Locate the cell with the specified text and output its [x, y] center coordinate. 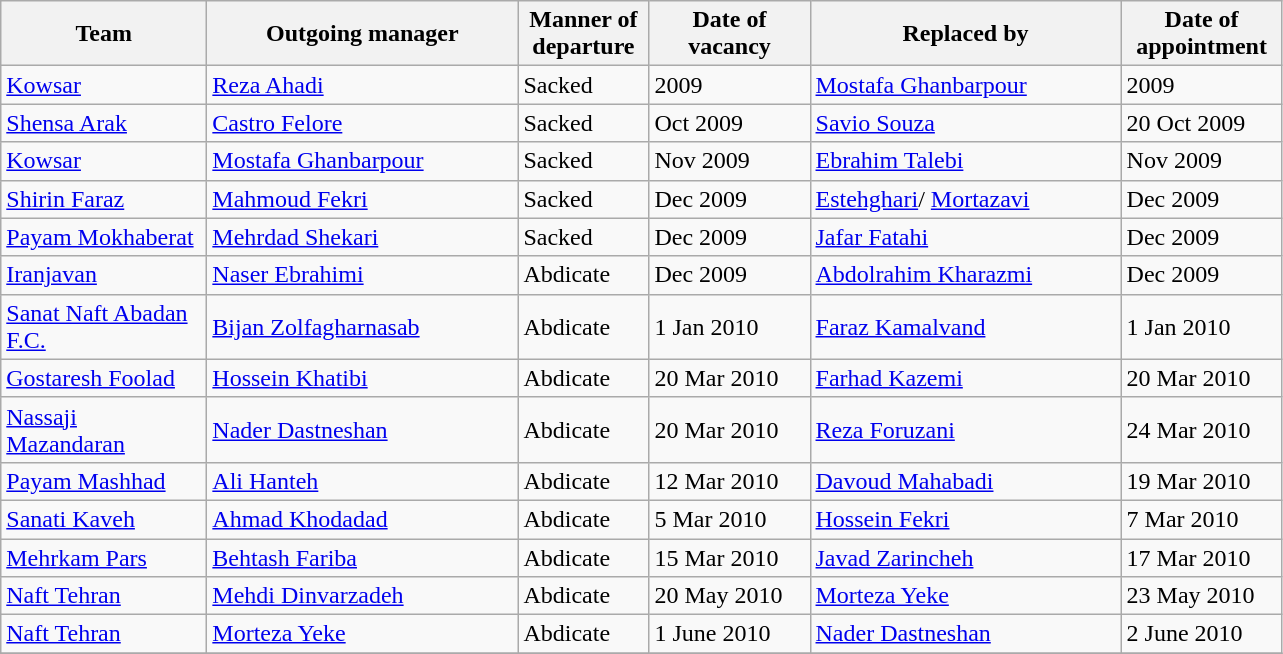
Manner of departure [584, 34]
7 Mar 2010 [1202, 519]
2 June 2010 [1202, 634]
5 Mar 2010 [730, 519]
Outgoing manager [362, 34]
Castro Felore [362, 123]
Date of vacancy [730, 34]
Hossein Fekri [966, 519]
20 May 2010 [730, 596]
Payam Mashhad [104, 481]
Abdolrahim Kharazmi [966, 275]
Jafar Fatahi [966, 237]
Date of appointment [1202, 34]
Oct 2009 [730, 123]
Payam Mokhaberat [104, 237]
Naser Ebrahimi [362, 275]
Mehrdad Shekari [362, 237]
12 Mar 2010 [730, 481]
Bijan Zolfagharnasab [362, 326]
Team [104, 34]
Ahmad Khodadad [362, 519]
Behtash Fariba [362, 557]
Sanat Naft Abadan F.C. [104, 326]
Hossein Khatibi [362, 378]
Mehrkam Pars [104, 557]
Shirin Faraz [104, 199]
Davoud Mahabadi [966, 481]
Javad Zarincheh [966, 557]
Mehdi Dinvarzadeh [362, 596]
Reza Ahadi [362, 85]
Ali Hanteh [362, 481]
24 Mar 2010 [1202, 430]
23 May 2010 [1202, 596]
Ebrahim Talebi [966, 161]
Sanati Kaveh [104, 519]
Nassaji Mazandaran [104, 430]
19 Mar 2010 [1202, 481]
Shensa Arak [104, 123]
Farhad Kazemi [966, 378]
1 June 2010 [730, 634]
Reza Foruzani [966, 430]
20 Oct 2009 [1202, 123]
Faraz Kamalvand [966, 326]
Savio Souza [966, 123]
Estehghari/ Mortazavi [966, 199]
17 Mar 2010 [1202, 557]
15 Mar 2010 [730, 557]
Mahmoud Fekri [362, 199]
Gostaresh Foolad [104, 378]
Iranjavan [104, 275]
Replaced by [966, 34]
